Provide the (X, Y) coordinate of the cell's center where the given text is located.  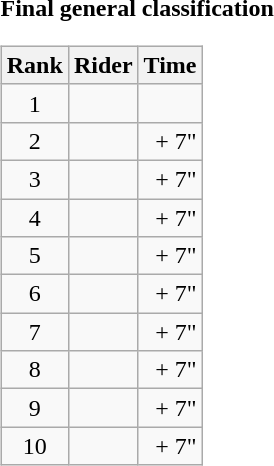
7 (34, 332)
9 (34, 408)
Rider (103, 65)
2 (34, 141)
5 (34, 256)
6 (34, 294)
Time (170, 65)
Rank (34, 65)
4 (34, 217)
3 (34, 179)
8 (34, 370)
10 (34, 446)
1 (34, 103)
